Output the [X, Y] coordinate of the center of the cell containing the given text.  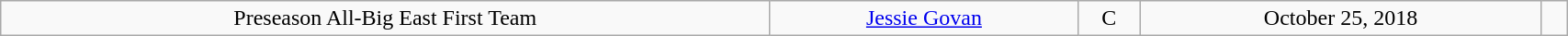
Preseason All-Big East First Team [386, 18]
Jessie Govan [924, 18]
C [1109, 18]
October 25, 2018 [1341, 18]
